Locate the cell with the specified text and output its (x, y) center coordinate. 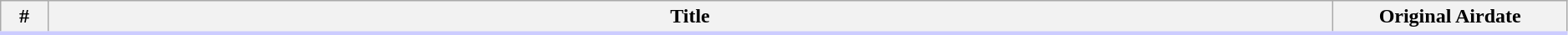
# (24, 17)
Title (690, 17)
Original Airdate (1450, 17)
